Output the (x, y) coordinate of the center of the cell containing the given text.  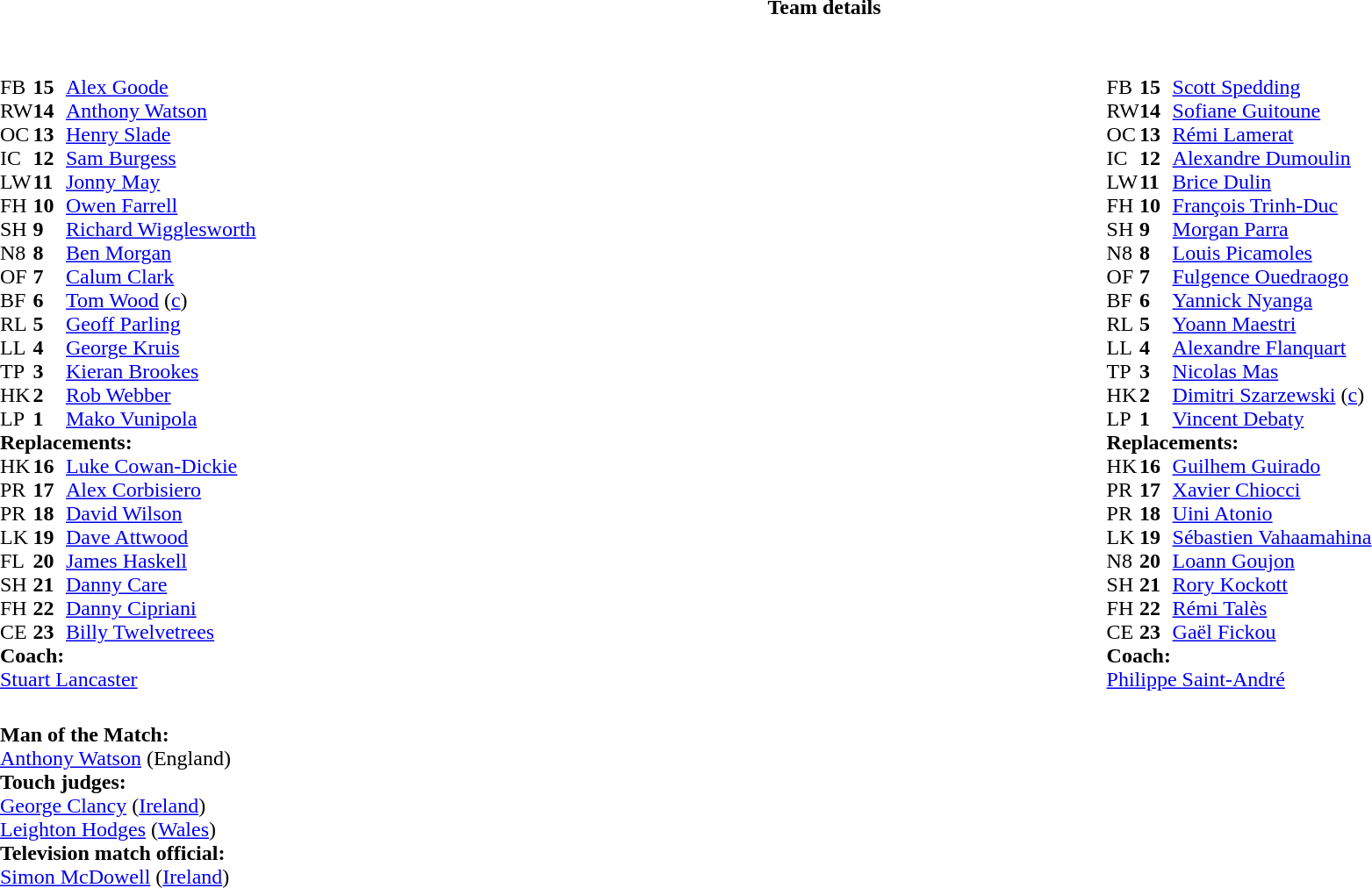
Danny Care (162, 584)
Nicolas Mas (1273, 372)
Henry Slade (162, 135)
Dave Attwood (162, 537)
Yannick Nyanga (1273, 300)
Rob Webber (162, 395)
Calum Clark (162, 277)
Brice Dulin (1273, 183)
Kieran Brookes (162, 372)
Loann Goujon (1273, 562)
Morgan Parra (1273, 230)
George Kruis (162, 347)
Jonny May (162, 183)
Tom Wood (c) (162, 300)
Stuart Lancaster (128, 679)
Vincent Debaty (1273, 419)
Luke Cowan-Dickie (162, 467)
Rémi Talès (1273, 609)
Alexandre Flanquart (1273, 347)
David Wilson (162, 514)
François Trinh-Duc (1273, 205)
James Haskell (162, 562)
Alex Corbisiero (162, 490)
Alex Goode (162, 88)
Billy Twelvetrees (162, 632)
Fulgence Ouedraogo (1273, 277)
Ben Morgan (162, 253)
Guilhem Guirado (1273, 467)
Xavier Chiocci (1273, 490)
Mako Vunipola (162, 419)
Sam Burgess (162, 158)
Dimitri Szarzewski (c) (1273, 395)
Alexandre Dumoulin (1273, 158)
Louis Picamoles (1273, 253)
Sébastien Vahaamahina (1273, 537)
Uini Atonio (1273, 514)
Geoff Parling (162, 325)
Scott Spedding (1273, 88)
Richard Wigglesworth (162, 230)
Rory Kockott (1273, 584)
Philippe Saint-André (1239, 679)
Danny Cipriani (162, 609)
Owen Farrell (162, 205)
Rémi Lamerat (1273, 135)
Sofiane Guitoune (1273, 111)
Anthony Watson (162, 111)
FL (17, 562)
Yoann Maestri (1273, 325)
Gaël Fickou (1273, 632)
